Find where the given text appears and provide that cell's center as [X, Y] coordinate. 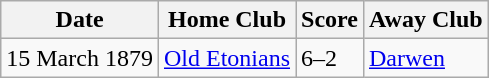
Score [330, 20]
Darwen [426, 58]
15 March 1879 [80, 58]
Home Club [226, 20]
Old Etonians [226, 58]
Date [80, 20]
Away Club [426, 20]
6–2 [330, 58]
